Scan for the cell matching the given text and deliver its [X, Y] coordinate at center. 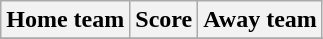
Away team [260, 20]
Home team [66, 20]
Score [164, 20]
